Identify which cell holds the provided text, then report its [X, Y] central coordinate. 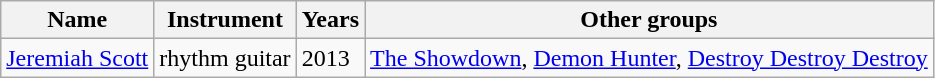
Years [330, 20]
Instrument [225, 20]
Other groups [650, 20]
2013 [330, 58]
Name [78, 20]
rhythm guitar [225, 58]
The Showdown, Demon Hunter, Destroy Destroy Destroy [650, 58]
Jeremiah Scott [78, 58]
